Identify which cell holds the provided text, then report its [X, Y] central coordinate. 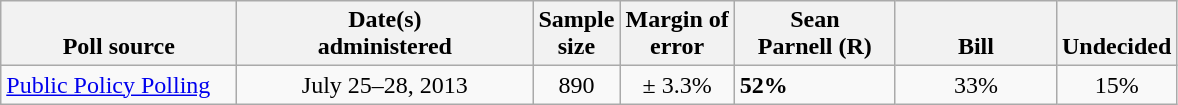
890 [576, 85]
Poll source [119, 34]
33% [976, 85]
15% [1116, 85]
± 3.3% [677, 85]
Undecided [1116, 34]
July 25–28, 2013 [385, 85]
Bill [976, 34]
SeanParnell (R) [814, 34]
52% [814, 85]
Public Policy Polling [119, 85]
Margin oferror [677, 34]
Samplesize [576, 34]
Date(s)administered [385, 34]
